Locate the cell with the specified text and output its (X, Y) center coordinate. 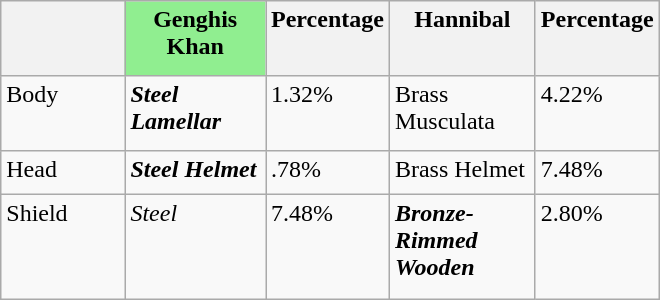
4.22% (597, 112)
2.80% (597, 247)
Steel Helmet (196, 172)
Brass Helmet (462, 172)
1.32% (328, 112)
Body (63, 112)
Brass Musculata (462, 112)
Steel Lamellar (196, 112)
Head (63, 172)
Genghis Khan (196, 38)
Shield (63, 247)
Steel (196, 247)
Bronze-Rimmed Wooden (462, 247)
Hannibal (462, 38)
.78% (328, 172)
